Provide the [x, y] coordinate of the cell's center where the given text is located.  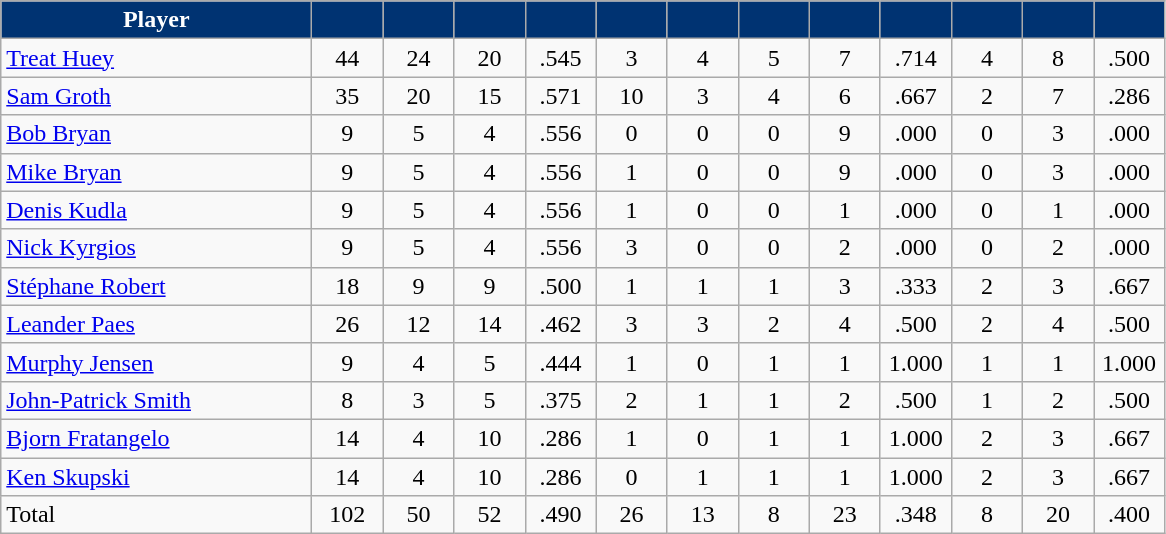
Nick Kyrgios [156, 248]
.714 [916, 58]
.462 [560, 324]
Leander Paes [156, 324]
.545 [560, 58]
13 [702, 515]
Stéphane Robert [156, 286]
.490 [560, 515]
.375 [560, 400]
15 [490, 96]
35 [348, 96]
12 [418, 324]
Mike Bryan [156, 172]
.333 [916, 286]
Bjorn Fratangelo [156, 438]
.571 [560, 96]
Player [156, 20]
Murphy Jensen [156, 362]
Total [156, 515]
18 [348, 286]
44 [348, 58]
Denis Kudla [156, 210]
Sam Groth [156, 96]
Treat Huey [156, 58]
23 [844, 515]
.400 [1130, 515]
52 [490, 515]
John-Patrick Smith [156, 400]
102 [348, 515]
50 [418, 515]
Ken Skupski [156, 477]
.348 [916, 515]
24 [418, 58]
Bob Bryan [156, 134]
6 [844, 96]
.444 [560, 362]
